Identify which cell holds the provided text, then report its [x, y] central coordinate. 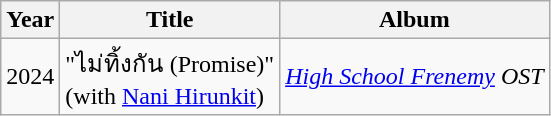
"ไม่ทิ้งกัน (Promise)"(with Nani Hirunkit) [170, 77]
2024 [30, 77]
Album [414, 20]
Title [170, 20]
Year [30, 20]
High School Frenemy OST [414, 77]
